Return (X, Y) of the center of cell containing provided text 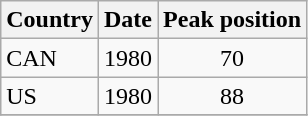
88 (232, 96)
Country (50, 20)
CAN (50, 58)
US (50, 96)
Date (128, 20)
Peak position (232, 20)
70 (232, 58)
